Locate the cell with the specified text and output its (X, Y) center coordinate. 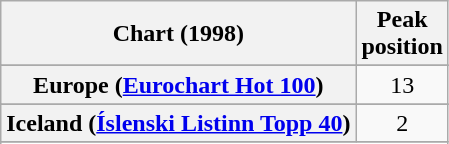
Iceland (Íslenski Listinn Topp 40) (178, 123)
13 (402, 85)
Europe (Eurochart Hot 100) (178, 85)
Peakposition (402, 34)
Chart (1998) (178, 34)
2 (402, 123)
